Return the (x, y) coordinate for the center point of the cell that contains the specified text.  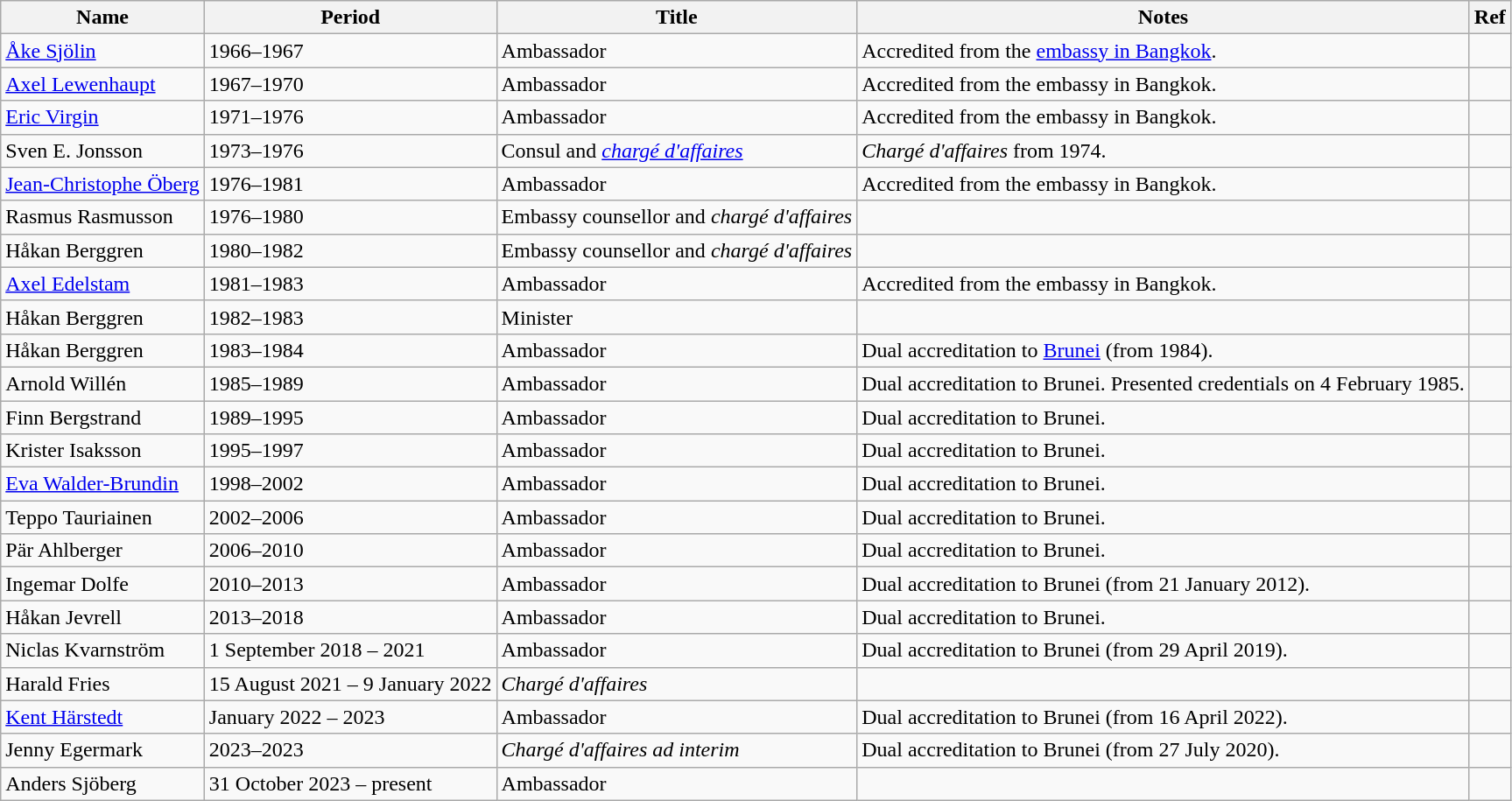
Finn Bergstrand (103, 418)
1995–1997 (350, 451)
1982–1983 (350, 317)
Anders Sjöberg (103, 783)
January 2022 – 2023 (350, 717)
Dual accreditation to Brunei (from 16 April 2022). (1164, 717)
Teppo Tauriainen (103, 517)
Period (350, 18)
Åke Sjölin (103, 51)
Krister Isaksson (103, 451)
Eric Virgin (103, 117)
Pär Ahlberger (103, 551)
1971–1976 (350, 117)
1967–1970 (350, 84)
2010–2013 (350, 584)
Niclas Kvarnström (103, 650)
1983–1984 (350, 350)
Chargé d'affaires from 1974. (1164, 151)
Consul and chargé d'affaires (677, 151)
Title (677, 18)
2013–2018 (350, 617)
Notes (1164, 18)
1989–1995 (350, 418)
Axel Edelstam (103, 284)
Dual accreditation to Brunei (from 1984). (1164, 350)
Chargé d'affaires ad interim (677, 750)
1976–1980 (350, 217)
Axel Lewenhaupt (103, 84)
1966–1967 (350, 51)
Ingemar Dolfe (103, 584)
1985–1989 (350, 383)
Rasmus Rasmusson (103, 217)
Jean-Christophe Öberg (103, 184)
1980–1982 (350, 250)
2002–2006 (350, 517)
2006–2010 (350, 551)
Jenny Egermark (103, 750)
Arnold Willén (103, 383)
1998–2002 (350, 484)
Dual accreditation to Brunei. Presented credentials on 4 February 1985. (1164, 383)
Ref (1490, 18)
Dual accreditation to Brunei (from 27 July 2020). (1164, 750)
1976–1981 (350, 184)
Chargé d'affaires (677, 684)
Sven E. Jonsson (103, 151)
Dual accreditation to Brunei (from 21 January 2012). (1164, 584)
31 October 2023 – present (350, 783)
Håkan Jevrell (103, 617)
1981–1983 (350, 284)
1 September 2018 – 2021 (350, 650)
15 August 2021 – 9 January 2022 (350, 684)
2023–2023 (350, 750)
1973–1976 (350, 151)
Eva Walder-Brundin (103, 484)
Name (103, 18)
Kent Härstedt (103, 717)
Dual accreditation to Brunei (from 29 April 2019). (1164, 650)
Minister (677, 317)
Harald Fries (103, 684)
